Provide the (X, Y) coordinate of the cell's center where the given text is located.  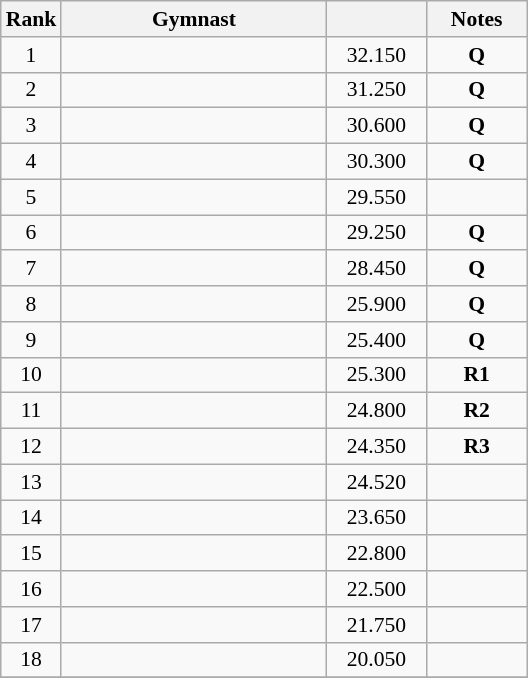
24.520 (376, 482)
22.500 (376, 589)
25.400 (376, 340)
R1 (477, 375)
29.250 (376, 233)
25.300 (376, 375)
6 (32, 233)
24.800 (376, 411)
R3 (477, 447)
9 (32, 340)
32.150 (376, 55)
14 (32, 518)
11 (32, 411)
R2 (477, 411)
1 (32, 55)
23.650 (376, 518)
3 (32, 126)
30.300 (376, 162)
Rank (32, 19)
20.050 (376, 660)
22.800 (376, 554)
31.250 (376, 90)
13 (32, 482)
28.450 (376, 269)
5 (32, 197)
2 (32, 90)
30.600 (376, 126)
25.900 (376, 304)
29.550 (376, 197)
18 (32, 660)
12 (32, 447)
8 (32, 304)
24.350 (376, 447)
21.750 (376, 625)
Gymnast (194, 19)
16 (32, 589)
Notes (477, 19)
7 (32, 269)
4 (32, 162)
15 (32, 554)
10 (32, 375)
17 (32, 625)
